Pinpoint the cell where the given text exists, returning its [X, Y] midpoint coordinate. 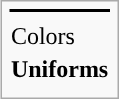
Uniforms [59, 69]
Colors [56, 36]
